Output the (X, Y) coordinate of the center of the cell containing the given text.  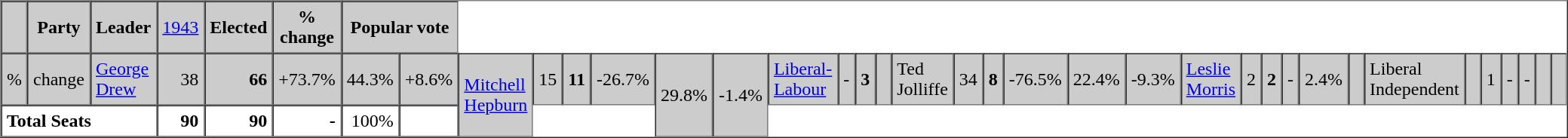
-9.3% (1152, 78)
11 (577, 78)
-26.7% (623, 78)
29.8% (683, 95)
1 (1490, 78)
15 (548, 78)
George Drew (123, 78)
100% (370, 121)
34 (968, 78)
66 (238, 78)
Party (59, 27)
1943 (181, 27)
% (15, 78)
Total Seats (79, 121)
Elected (238, 27)
Liberal Independent (1415, 78)
-76.5% (1035, 78)
Ted Jolliffe (923, 78)
+8.6% (428, 78)
Mitchell Hepburn (496, 95)
% change (308, 27)
-1.4% (741, 95)
3 (866, 78)
Liberal-Labour (802, 78)
Leader (123, 27)
Leslie Morris (1211, 78)
2.4% (1324, 78)
Popular vote (400, 27)
8 (993, 78)
+73.7% (308, 78)
change (59, 78)
44.3% (370, 78)
38 (181, 78)
22.4% (1097, 78)
